Identify which cell holds the provided text, then report its (x, y) central coordinate. 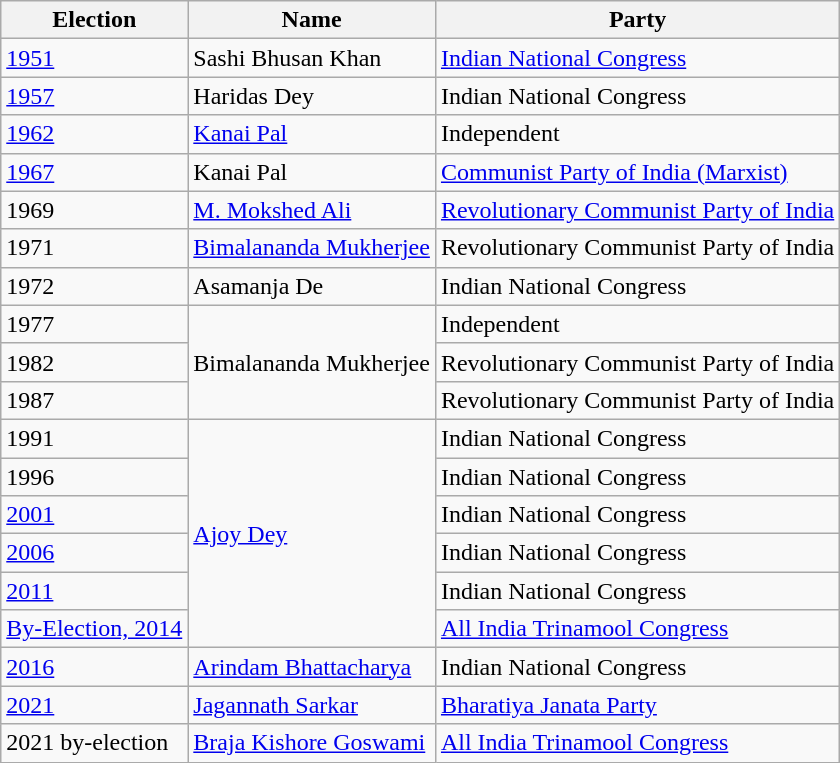
2011 (94, 591)
Sashi Bhusan Khan (312, 58)
Party (637, 20)
2021 by-election (94, 743)
Communist Party of India (Marxist) (637, 172)
1996 (94, 477)
Haridas Dey (312, 96)
1967 (94, 172)
1971 (94, 248)
Name (312, 20)
Arindam Bhattacharya (312, 667)
Bharatiya Janata Party (637, 705)
1982 (94, 362)
1991 (94, 438)
1957 (94, 96)
M. Mokshed Ali (312, 210)
1951 (94, 58)
Ajoy Dey (312, 533)
2021 (94, 705)
2016 (94, 667)
Election (94, 20)
By-Election, 2014 (94, 629)
1969 (94, 210)
2001 (94, 515)
Jagannath Sarkar (312, 705)
1977 (94, 324)
1962 (94, 134)
Braja Kishore Goswami (312, 743)
1972 (94, 286)
Asamanja De (312, 286)
1987 (94, 400)
2006 (94, 553)
